For the text-containing cell, return its midpoint in (x, y) coordinate format. 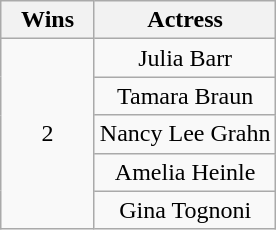
Wins (48, 20)
Nancy Lee Grahn (185, 134)
Tamara Braun (185, 96)
2 (48, 134)
Actress (185, 20)
Amelia Heinle (185, 172)
Julia Barr (185, 58)
Gina Tognoni (185, 210)
